Locate the cell with the specified text and output its (x, y) center coordinate. 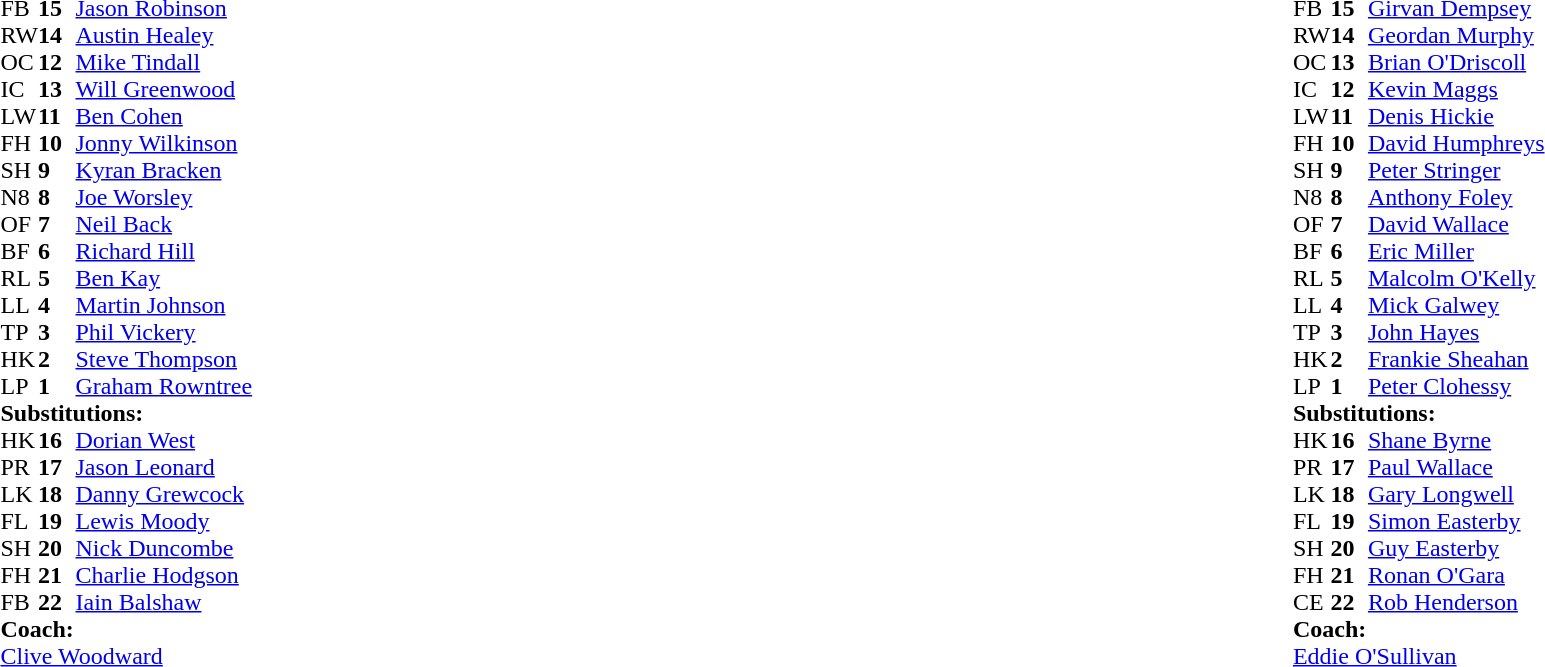
Anthony Foley (1456, 198)
Peter Clohessy (1456, 386)
Phil Vickery (164, 332)
Simon Easterby (1456, 522)
Nick Duncombe (164, 548)
Steve Thompson (164, 360)
Shane Byrne (1456, 440)
Martin Johnson (164, 306)
Brian O'Driscoll (1456, 62)
Gary Longwell (1456, 494)
Kevin Maggs (1456, 90)
Joe Worsley (164, 198)
Paul Wallace (1456, 468)
Malcolm O'Kelly (1456, 278)
Geordan Murphy (1456, 36)
Ben Kay (164, 278)
Eric Miller (1456, 252)
CE (1312, 602)
Mick Galwey (1456, 306)
Will Greenwood (164, 90)
Danny Grewcock (164, 494)
Denis Hickie (1456, 116)
Lewis Moody (164, 522)
Kyran Bracken (164, 170)
Charlie Hodgson (164, 576)
Ben Cohen (164, 116)
FB (19, 602)
Jason Leonard (164, 468)
John Hayes (1456, 332)
Austin Healey (164, 36)
Mike Tindall (164, 62)
Iain Balshaw (164, 602)
David Humphreys (1456, 144)
Neil Back (164, 224)
Graham Rowntree (164, 386)
Ronan O'Gara (1456, 576)
Dorian West (164, 440)
Jonny Wilkinson (164, 144)
Richard Hill (164, 252)
Frankie Sheahan (1456, 360)
Rob Henderson (1456, 602)
Peter Stringer (1456, 170)
David Wallace (1456, 224)
Guy Easterby (1456, 548)
